For the text-containing cell, return its midpoint in [X, Y] coordinate format. 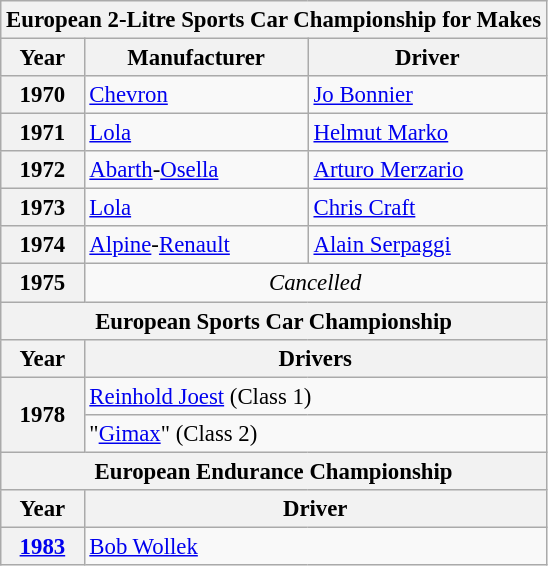
1971 [42, 133]
Abarth-Osella [196, 170]
1983 [42, 546]
Alpine-Renault [196, 245]
European Sports Car Championship [274, 321]
Manufacturer [196, 58]
Helmut Marko [427, 133]
"Gimax" (Class 2) [315, 433]
European 2-Litre Sports Car Championship for Makes [274, 20]
European Endurance Championship [274, 471]
1975 [42, 283]
Reinhold Joest (Class 1) [315, 396]
Chevron [196, 95]
Chris Craft [427, 208]
1974 [42, 245]
Jo Bonnier [427, 95]
1973 [42, 208]
1970 [42, 95]
1978 [42, 414]
Bob Wollek [315, 546]
Cancelled [315, 283]
Drivers [315, 358]
Alain Serpaggi [427, 245]
Arturo Merzario [427, 170]
1972 [42, 170]
